Determine the [X, Y] coordinate at the center of the cell enclosing the given text.  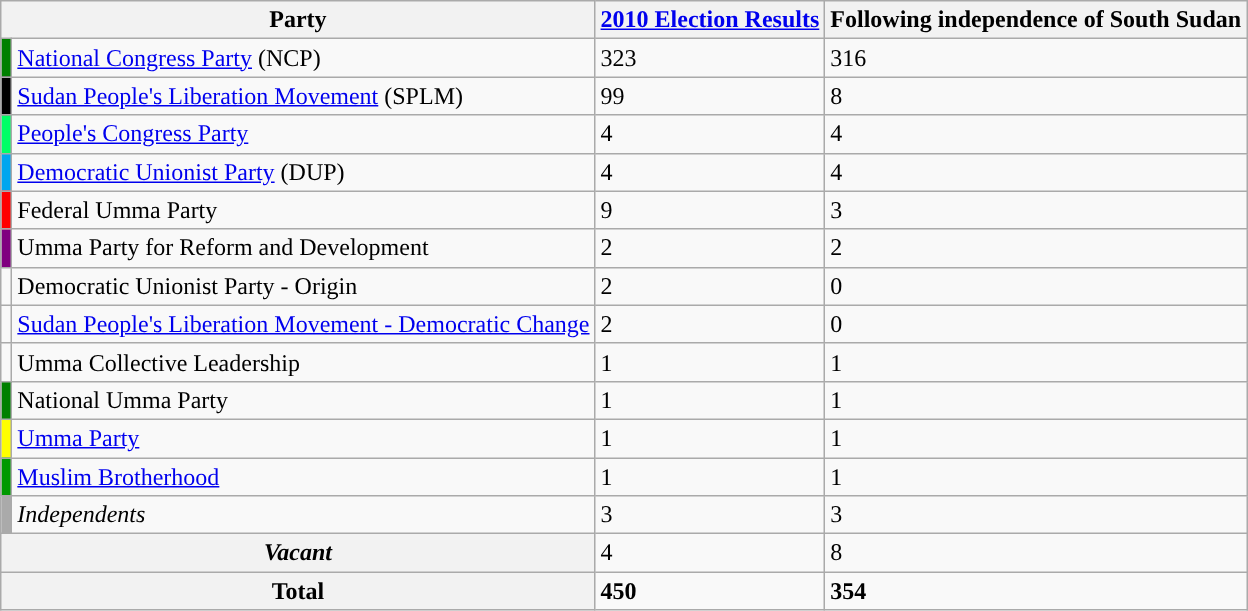
2010 Election Results [710, 20]
Following independence of South Sudan [1036, 20]
Party [298, 20]
Total [298, 591]
Sudan People's Liberation Movement (SPLM) [304, 96]
People's Congress Party [304, 134]
Federal Umma Party [304, 210]
Umma Party [304, 438]
9 [710, 210]
354 [1036, 591]
Umma Party for Reform and Development [304, 248]
316 [1036, 58]
Democratic Unionist Party - Origin [304, 286]
Democratic Unionist Party (DUP) [304, 172]
Sudan People's Liberation Movement - Democratic Change [304, 324]
99 [710, 96]
National Congress Party (NCP) [304, 58]
National Umma Party [304, 400]
Independents [304, 515]
450 [710, 591]
Umma Collective Leadership [304, 362]
Vacant [298, 553]
323 [710, 58]
Muslim Brotherhood [304, 477]
